Scan for the cell matching the given text and deliver its [X, Y] coordinate at center. 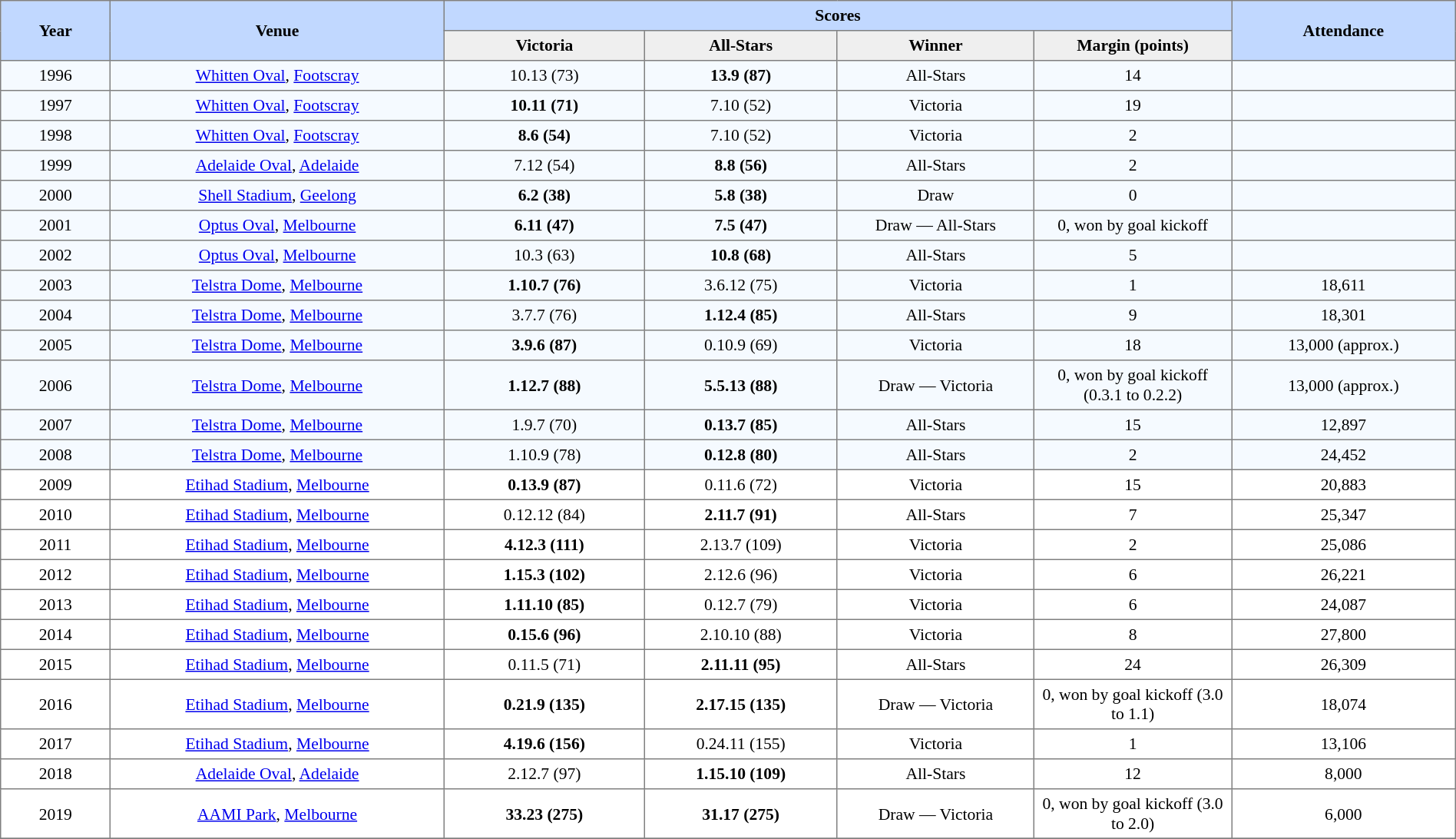
24 [1133, 664]
8.6 (54) [544, 135]
1996 [55, 75]
2012 [55, 575]
19 [1133, 106]
0.10.9 (69) [740, 346]
2.11.7 (91) [740, 515]
2019 [55, 814]
1997 [55, 106]
26,221 [1344, 575]
33.23 (275) [544, 814]
9 [1133, 315]
0.12.12 (84) [544, 515]
10.8 (68) [740, 255]
1.10.7 (76) [544, 286]
2.10.10 (88) [740, 635]
0, won by goal kickoff [1133, 226]
0.13.7 (85) [740, 424]
6.2 (38) [544, 195]
13.9 (87) [740, 75]
1.11.10 (85) [544, 604]
10.3 (63) [544, 255]
1.12.4 (85) [740, 315]
20,883 [1344, 484]
7 [1133, 515]
2004 [55, 315]
5.5.13 (88) [740, 385]
0, won by goal kickoff (0.3.1 to 0.2.2) [1133, 385]
0.11.6 (72) [740, 484]
3.9.6 (87) [544, 346]
4.12.3 (111) [544, 544]
12 [1133, 774]
2001 [55, 226]
2.12.7 (97) [544, 774]
6.11 (47) [544, 226]
24,452 [1344, 455]
7.12 (54) [544, 166]
2016 [55, 704]
2.11.11 (95) [740, 664]
2013 [55, 604]
2015 [55, 664]
0 [1133, 195]
2.12.6 (96) [740, 575]
Attendance [1344, 31]
Scores [837, 15]
2.17.15 (135) [740, 704]
1999 [55, 166]
5.8 (38) [740, 195]
0.21.9 (135) [544, 704]
2017 [55, 744]
0.13.9 (87) [544, 484]
Shell Stadium, Geelong [278, 195]
13,106 [1344, 744]
3.6.12 (75) [740, 286]
2014 [55, 635]
1.15.10 (109) [740, 774]
Year [55, 31]
0, won by goal kickoff (3.0 to 1.1) [1133, 704]
6,000 [1344, 814]
24,087 [1344, 604]
Venue [278, 31]
0.12.8 (80) [740, 455]
18,301 [1344, 315]
2007 [55, 424]
0.11.5 (71) [544, 664]
2000 [55, 195]
2011 [55, 544]
1.10.9 (78) [544, 455]
2008 [55, 455]
Margin (points) [1133, 46]
18,074 [1344, 704]
1998 [55, 135]
0.24.11 (155) [740, 744]
0, won by goal kickoff (3.0 to 2.0) [1133, 814]
0.15.6 (96) [544, 635]
2002 [55, 255]
2005 [55, 346]
18,611 [1344, 286]
0.12.7 (79) [740, 604]
8 [1133, 635]
2.13.7 (109) [740, 544]
25,347 [1344, 515]
2009 [55, 484]
2018 [55, 774]
3.7.7 (76) [544, 315]
12,897 [1344, 424]
10.11 (71) [544, 106]
Draw — All-Stars [935, 226]
AAMI Park, Melbourne [278, 814]
Draw [935, 195]
4.19.6 (156) [544, 744]
8.8 (56) [740, 166]
8,000 [1344, 774]
1.9.7 (70) [544, 424]
14 [1133, 75]
2006 [55, 385]
2003 [55, 286]
31.17 (275) [740, 814]
1.12.7 (88) [544, 385]
2010 [55, 515]
5 [1133, 255]
Winner [935, 46]
27,800 [1344, 635]
26,309 [1344, 664]
18 [1133, 346]
10.13 (73) [544, 75]
25,086 [1344, 544]
7.5 (47) [740, 226]
1.15.3 (102) [544, 575]
